Capture the cell that displays the provided text and extract its [X, Y] central coordinate. 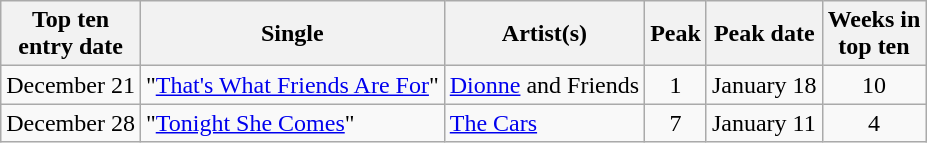
January 18 [764, 85]
Top tenentry date [71, 34]
Weeks intop ten [874, 34]
Peak [676, 34]
1 [676, 85]
Dionne and Friends [544, 85]
"That's What Friends Are For" [292, 85]
Peak date [764, 34]
10 [874, 85]
"Tonight She Comes" [292, 123]
December 28 [71, 123]
Single [292, 34]
Artist(s) [544, 34]
January 11 [764, 123]
December 21 [71, 85]
The Cars [544, 123]
4 [874, 123]
7 [676, 123]
